Provide the [x, y] coordinate of the cell's center where the given text is located.  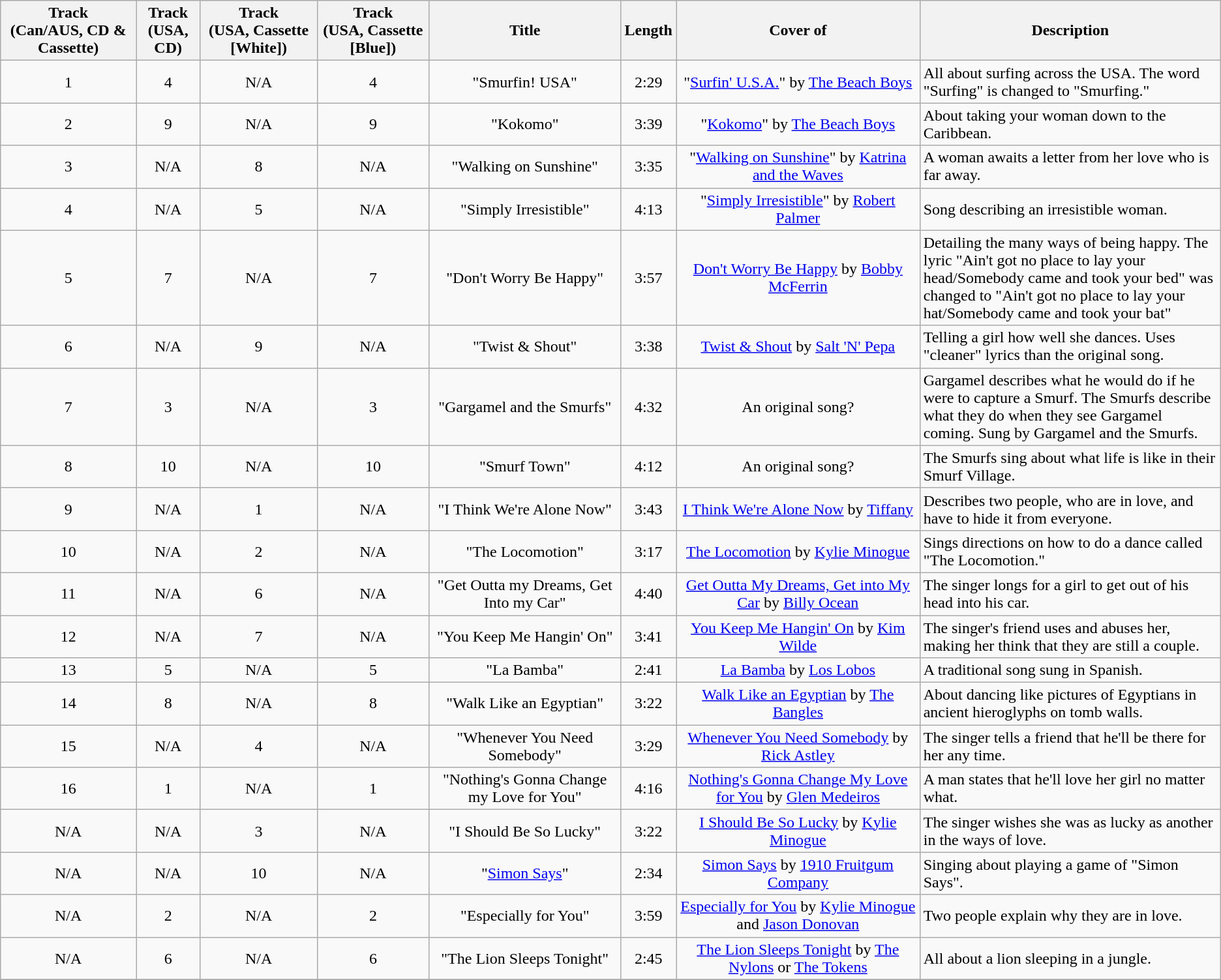
"Simon Says" [524, 874]
"I Think We're Alone Now" [524, 509]
"Smurfin! USA" [524, 82]
"La Bamba" [524, 670]
La Bamba by Los Lobos [798, 670]
14 [68, 704]
Title [524, 31]
3:17 [648, 552]
Get Outta My Dreams, Get into My Car by Billy Ocean [798, 593]
Walk Like an Egyptian by The Bangles [798, 704]
"Simply Irresistible" by Robert Palmer [798, 209]
Simon Says by 1910 Fruitgum Company [798, 874]
Track(Can/AUS, CD & Cassette) [68, 31]
4:16 [648, 789]
12 [68, 636]
2:29 [648, 82]
"Smurf Town" [524, 467]
4:13 [648, 209]
"Don't Worry Be Happy" [524, 278]
3:35 [648, 167]
Track(USA, CD) [168, 31]
All about surfing across the USA. The word "Surfing" is changed to "Smurfing." [1070, 82]
2:34 [648, 874]
3:41 [648, 636]
3:57 [648, 278]
"Whenever You Need Somebody" [524, 746]
3:59 [648, 915]
4:12 [648, 467]
Song describing an irresistible woman. [1070, 209]
2:41 [648, 670]
3:29 [648, 746]
Cover of [798, 31]
"Simply Irresistible" [524, 209]
"Nothing's Gonna Change my Love for You" [524, 789]
A man states that he'll love her girl no matter what. [1070, 789]
Two people explain why they are in love. [1070, 915]
Singing about playing a game of "Simon Says". [1070, 874]
Don't Worry Be Happy by Bobby McFerrin [798, 278]
"Especially for You" [524, 915]
"Walking on Sunshine" by Katrina and the Waves [798, 167]
Especially for You by Kylie Minogue and Jason Donovan [798, 915]
3:43 [648, 509]
A woman awaits a letter from her love who is far away. [1070, 167]
"I Should Be So Lucky" [524, 831]
"Kokomo" [524, 124]
Nothing's Gonna Change My Love for You by Glen Medeiros [798, 789]
The singer wishes she was as lucky as another in the ways of love. [1070, 831]
"The Locomotion" [524, 552]
Telling a girl how well she dances. Uses "cleaner" lyrics than the original song. [1070, 347]
"Twist & Shout" [524, 347]
The Smurfs sing about what life is like in their Smurf Village. [1070, 467]
The Locomotion by Kylie Minogue [798, 552]
Sings directions on how to do a dance called "The Locomotion." [1070, 552]
"Kokomo" by The Beach Boys [798, 124]
Whenever You Need Somebody by Rick Astley [798, 746]
About dancing like pictures of Egyptians in ancient hieroglyphs on tomb walls. [1070, 704]
All about a lion sleeping in a jungle. [1070, 958]
"Walking on Sunshine" [524, 167]
About taking your woman down to the Caribbean. [1070, 124]
"Surfin' U.S.A." by The Beach Boys [798, 82]
2:45 [648, 958]
Track(USA, Cassette [Blue]) [373, 31]
"You Keep Me Hangin' On" [524, 636]
"Gargamel and the Smurfs" [524, 407]
You Keep Me Hangin' On by Kim Wilde [798, 636]
16 [68, 789]
"The Lion Sleeps Tonight" [524, 958]
3:38 [648, 347]
A traditional song sung in Spanish. [1070, 670]
The Lion Sleeps Tonight by The Nylons or The Tokens [798, 958]
Description [1070, 31]
Track(USA, Cassette [White]) [259, 31]
Twist & Shout by Salt 'N' Pepa [798, 347]
13 [68, 670]
3:39 [648, 124]
4:40 [648, 593]
"Get Outta my Dreams, Get Into my Car" [524, 593]
The singer tells a friend that he'll be there for her any time. [1070, 746]
I Think We're Alone Now by Tiffany [798, 509]
Length [648, 31]
I Should Be So Lucky by Kylie Minogue [798, 831]
"Walk Like an Egyptian" [524, 704]
15 [68, 746]
Describes two people, who are in love, and have to hide it from everyone. [1070, 509]
The singer's friend uses and abuses her, making her think that they are still a couple. [1070, 636]
The singer longs for a girl to get out of his head into his car. [1070, 593]
11 [68, 593]
4:32 [648, 407]
